Return (X, Y) of the center of cell containing provided text 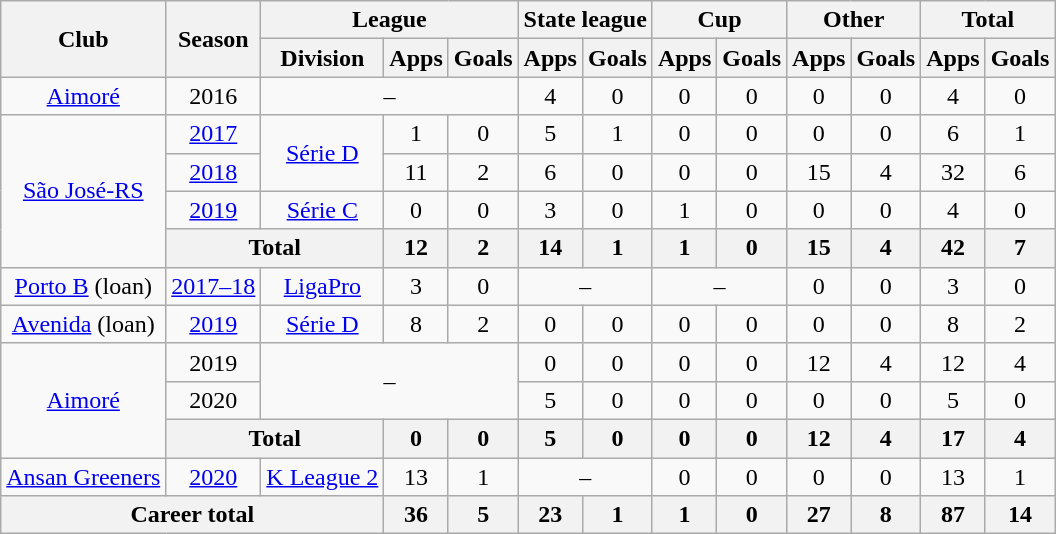
27 (819, 515)
Porto B (loan) (84, 286)
87 (953, 515)
State league (585, 20)
36 (416, 515)
17 (953, 438)
Ansan Greeners (84, 477)
Division (322, 58)
2017–18 (214, 286)
42 (953, 248)
32 (953, 172)
Cup (719, 20)
League (390, 20)
2016 (214, 96)
Career total (192, 515)
Other (854, 20)
2017 (214, 134)
2018 (214, 172)
23 (550, 515)
Season (214, 39)
K League 2 (322, 477)
7 (1020, 248)
11 (416, 172)
LigaPro (322, 286)
Avenida (loan) (84, 324)
Série C (322, 210)
São José-RS (84, 191)
Club (84, 39)
